Return the (x, y) coordinate for the center point of the cell that contains the specified text.  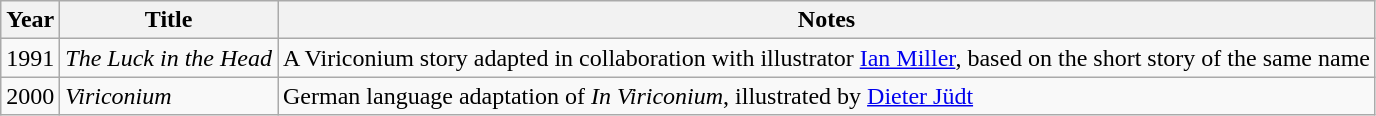
Year (30, 20)
Viriconium (169, 96)
The Luck in the Head (169, 58)
2000 (30, 96)
1991 (30, 58)
A Viriconium story adapted in collaboration with illustrator Ian Miller, based on the short story of the same name (827, 58)
Title (169, 20)
German language adaptation of In Viriconium, illustrated by Dieter Jüdt (827, 96)
Notes (827, 20)
